Scan for the cell matching the given text and deliver its (x, y) coordinate at center. 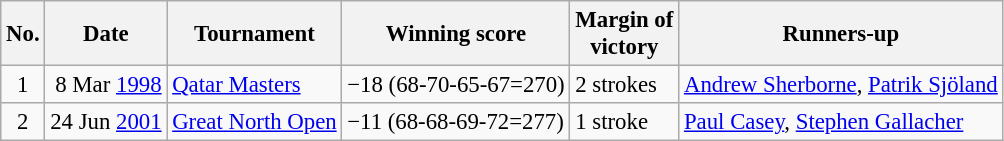
No. (23, 34)
Andrew Sherborne, Patrik Sjöland (841, 85)
Date (106, 34)
Great North Open (254, 122)
8 Mar 1998 (106, 85)
1 stroke (624, 122)
1 (23, 85)
Tournament (254, 34)
Margin ofvictory (624, 34)
Winning score (456, 34)
Qatar Masters (254, 85)
24 Jun 2001 (106, 122)
2 strokes (624, 85)
2 (23, 122)
Paul Casey, Stephen Gallacher (841, 122)
Runners-up (841, 34)
−18 (68-70-65-67=270) (456, 85)
−11 (68-68-69-72=277) (456, 122)
